Provide the [x, y] coordinate of the cell's center where the given text is located.  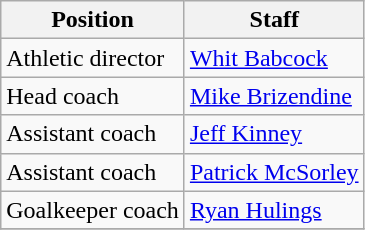
Ryan Hulings [274, 210]
Position [93, 20]
Jeff Kinney [274, 134]
Whit Babcock [274, 58]
Mike Brizendine [274, 96]
Athletic director [93, 58]
Staff [274, 20]
Head coach [93, 96]
Patrick McSorley [274, 172]
Goalkeeper coach [93, 210]
